Find where the given text appears and provide that cell's center as [x, y] coordinate. 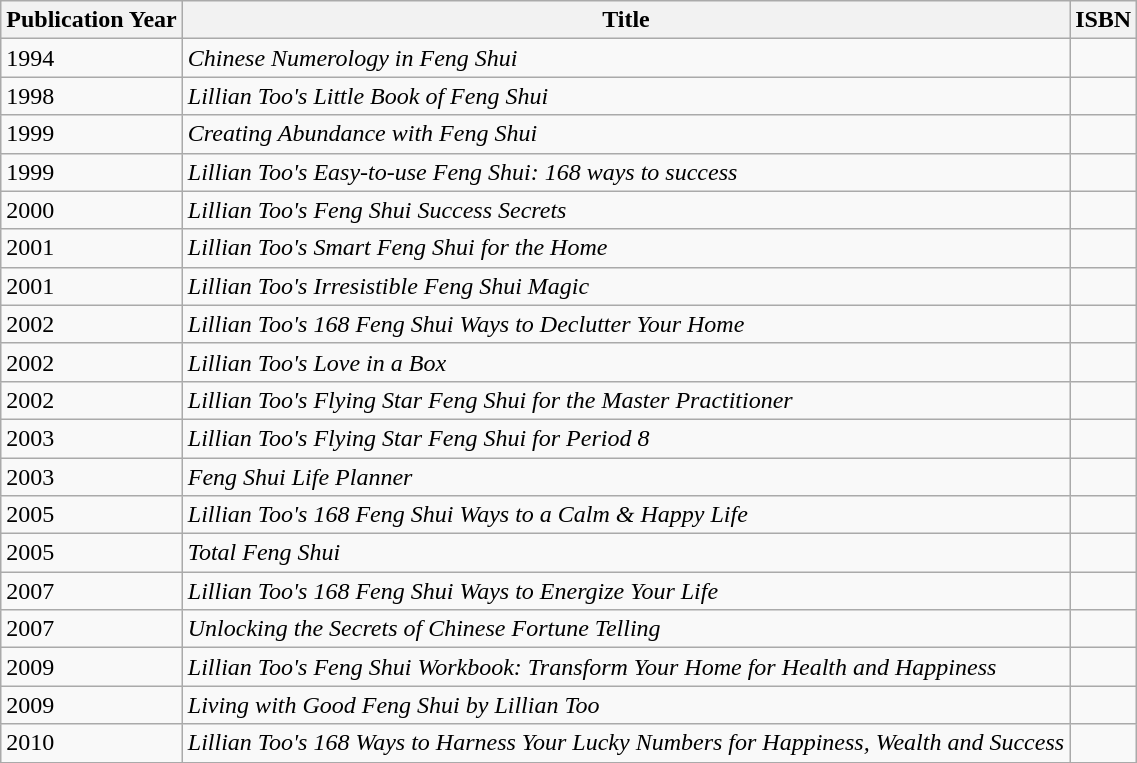
Lillian Too's Love in a Box [626, 362]
1994 [92, 58]
Lillian Too's 168 Feng Shui Ways to Declutter Your Home [626, 324]
Feng Shui Life Planner [626, 477]
Lillian Too's Little Book of Feng Shui [626, 96]
Lillian Too's Flying Star Feng Shui for Period 8 [626, 438]
Creating Abundance with Feng Shui [626, 134]
Lillian Too's Smart Feng Shui for the Home [626, 248]
2000 [92, 210]
1998 [92, 96]
Lillian Too's Feng Shui Success Secrets [626, 210]
Lillian Too's Feng Shui Workbook: Transform Your Home for Health and Happiness [626, 667]
Chinese Numerology in Feng Shui [626, 58]
Lillian Too's 168 Feng Shui Ways to a Calm & Happy Life [626, 515]
Publication Year [92, 20]
Lillian Too's 168 Feng Shui Ways to Energize Your Life [626, 591]
Title [626, 20]
ISBN [1104, 20]
Lillian Too's Irresistible Feng Shui Magic [626, 286]
Lillian Too's 168 Ways to Harness Your Lucky Numbers for Happiness, Wealth and Success [626, 743]
Living with Good Feng Shui by Lillian Too [626, 705]
Unlocking the Secrets of Chinese Fortune Telling [626, 629]
2010 [92, 743]
Lillian Too's Flying Star Feng Shui for the Master Practitioner [626, 400]
Total Feng Shui [626, 553]
Lillian Too's Easy-to-use Feng Shui: 168 ways to success [626, 172]
